For the text-containing cell, return its midpoint in (X, Y) coordinate format. 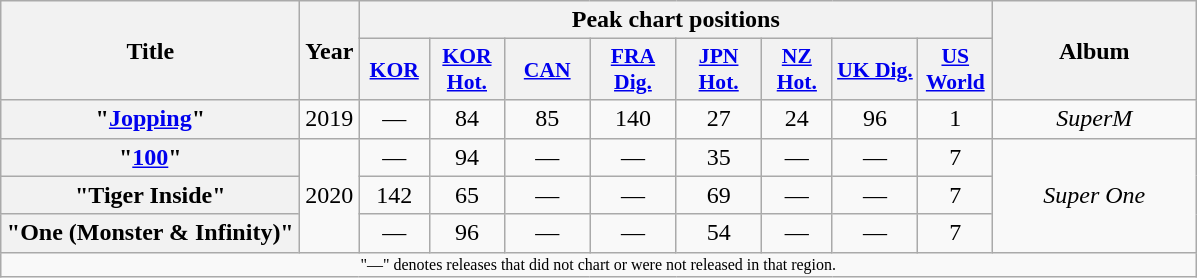
84 (466, 119)
UK Dig. (875, 70)
65 (466, 195)
SuperM (1094, 119)
2019 (330, 119)
142 (394, 195)
Peak chart positions (676, 20)
1 (956, 119)
27 (719, 119)
Year (330, 50)
KOR (394, 70)
Title (150, 50)
Album (1094, 50)
69 (719, 195)
"100" (150, 157)
140 (633, 119)
24 (798, 119)
Super One (1094, 195)
"One (Monster & Infinity)" (150, 233)
US World (956, 70)
JPNHot. (719, 70)
KORHot. (466, 70)
2020 (330, 195)
"Jopping" (150, 119)
CAN (547, 70)
35 (719, 157)
94 (466, 157)
FRA Dig. (633, 70)
"Tiger Inside" (150, 195)
NZHot. (798, 70)
54 (719, 233)
85 (547, 119)
"—" denotes releases that did not chart or were not released in that region. (598, 264)
